Determine the [X, Y] coordinate at the center of the cell enclosing the given text.  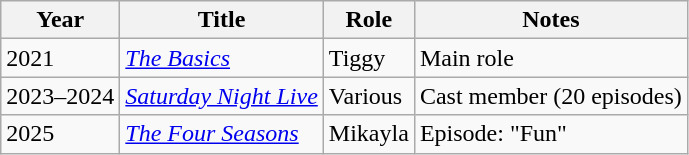
Episode: "Fun" [550, 134]
The Basics [222, 58]
2023–2024 [60, 96]
Tiggy [368, 58]
Title [222, 20]
Main role [550, 58]
Mikayla [368, 134]
2025 [60, 134]
Various [368, 96]
The Four Seasons [222, 134]
Year [60, 20]
Saturday Night Live [222, 96]
Role [368, 20]
Cast member (20 episodes) [550, 96]
2021 [60, 58]
Notes [550, 20]
